Extract the [X, Y] coordinate from the center of the cell holding the provided text.  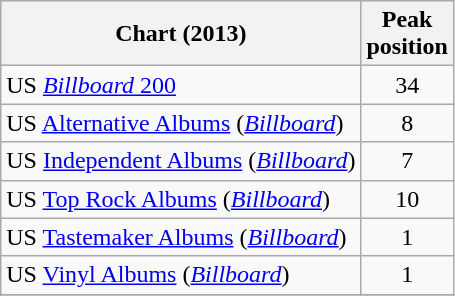
34 [407, 85]
10 [407, 199]
US Vinyl Albums (Billboard) [181, 275]
US Independent Albums (Billboard) [181, 161]
Chart (2013) [181, 34]
US Billboard 200 [181, 85]
US Tastemaker Albums (Billboard) [181, 237]
US Top Rock Albums (Billboard) [181, 199]
7 [407, 161]
US Alternative Albums (Billboard) [181, 123]
8 [407, 123]
Peakposition [407, 34]
